Output the [X, Y] coordinate of the center of the cell containing the given text.  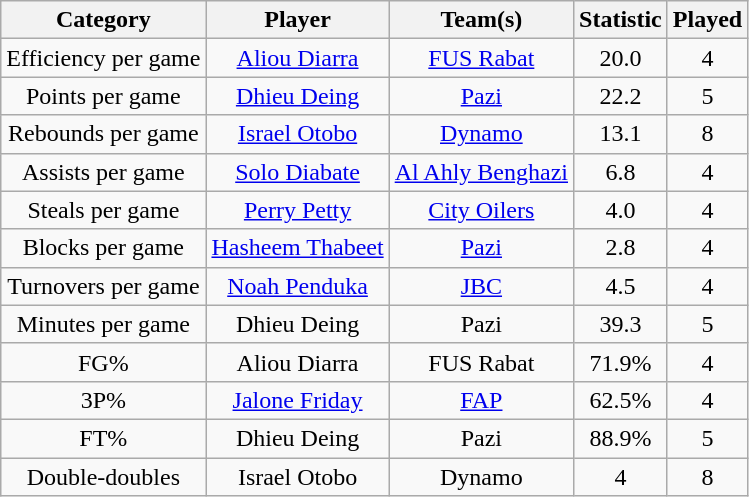
Assists per game [104, 172]
Rebounds per game [104, 134]
Hasheem Thabeet [298, 248]
Player [298, 20]
Steals per game [104, 210]
Played [707, 20]
Blocks per game [104, 248]
62.5% [621, 400]
Jalone Friday [298, 400]
Al Ahly Benghazi [481, 172]
Statistic [621, 20]
2.8 [621, 248]
FAP [481, 400]
Points per game [104, 96]
4.0 [621, 210]
Team(s) [481, 20]
Turnovers per game [104, 286]
Perry Petty [298, 210]
Minutes per game [104, 324]
Solo Diabate [298, 172]
City Oilers [481, 210]
Category [104, 20]
FG% [104, 362]
FT% [104, 438]
22.2 [621, 96]
13.1 [621, 134]
Noah Penduka [298, 286]
39.3 [621, 324]
71.9% [621, 362]
20.0 [621, 58]
Efficiency per game [104, 58]
88.9% [621, 438]
Double-doubles [104, 477]
6.8 [621, 172]
3P% [104, 400]
JBC [481, 286]
4.5 [621, 286]
